Return the (x, y) coordinate for the center point of the cell that contains the specified text.  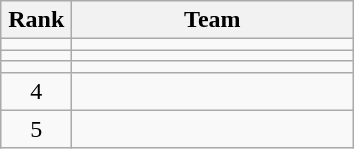
5 (36, 129)
Team (212, 20)
4 (36, 91)
Rank (36, 20)
